Pinpoint the cell where the given text exists, returning its [X, Y] midpoint coordinate. 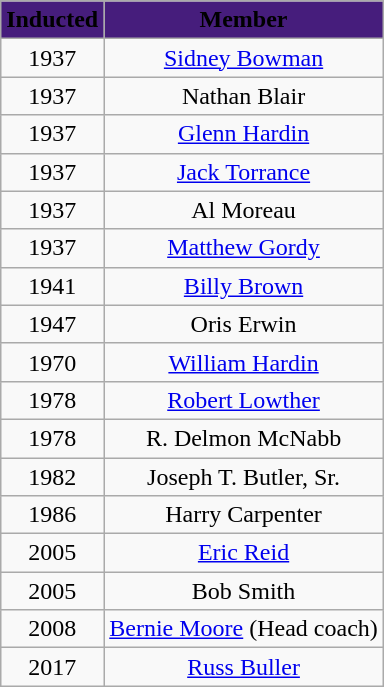
Eric Reid [244, 553]
Oris Erwin [244, 324]
Joseph T. Butler, Sr. [244, 477]
Glenn Hardin [244, 134]
2008 [52, 629]
Russ Buller [244, 667]
Billy Brown [244, 286]
1970 [52, 362]
Bob Smith [244, 591]
2017 [52, 667]
R. Delmon McNabb [244, 438]
Inducted [52, 20]
Bernie Moore (Head coach) [244, 629]
Harry Carpenter [244, 515]
Robert Lowther [244, 400]
Member [244, 20]
Sidney Bowman [244, 58]
1986 [52, 515]
1982 [52, 477]
Al Moreau [244, 210]
William Hardin [244, 362]
Matthew Gordy [244, 248]
Jack Torrance [244, 172]
Nathan Blair [244, 96]
1941 [52, 286]
1947 [52, 324]
